From the cell containing the given text, extract its center point as (x, y) coordinate. 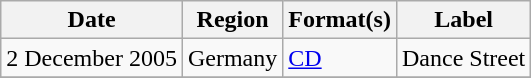
2 December 2005 (92, 58)
Dance Street (463, 58)
Format(s) (340, 20)
Label (463, 20)
Region (232, 20)
Date (92, 20)
Germany (232, 58)
CD (340, 58)
